Determine the (x, y) coordinate at the center of the cell enclosing the given text.  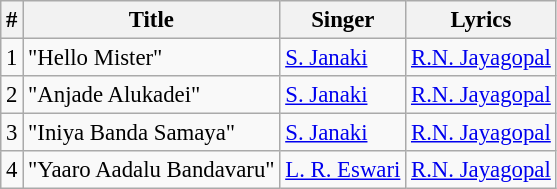
1 (12, 58)
L. R. Eswari (343, 170)
Lyrics (481, 20)
3 (12, 133)
4 (12, 170)
"Iniya Banda Samaya" (152, 133)
2 (12, 95)
# (12, 20)
"Yaaro Aadalu Bandavaru" (152, 170)
Title (152, 20)
"Hello Mister" (152, 58)
"Anjade Alukadei" (152, 95)
Singer (343, 20)
